Detect which cell encompasses the target text, then output its [x, y] center coordinate. 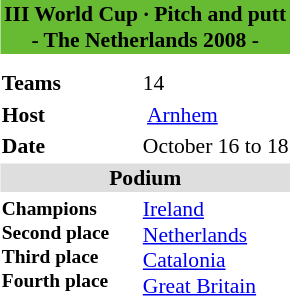
October 16 to 18 [216, 146]
14 [216, 83]
Teams [69, 83]
Host [69, 114]
Date [69, 146]
III World Cup · Pitch and putt- The Netherlands 2008 - [145, 27]
Arnhem [216, 114]
Podium [145, 178]
